Determine the [x, y] coordinate at the center of the cell enclosing the given text.  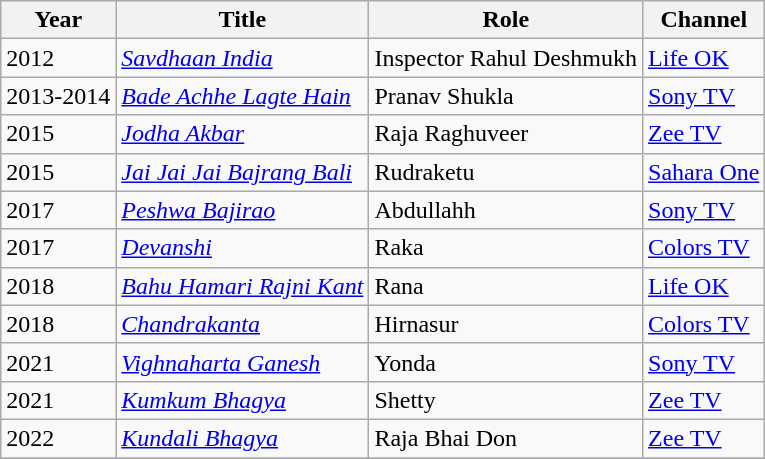
Kumkum Bhagya [242, 400]
Raka [506, 248]
Chandrakanta [242, 324]
Bade Achhe Lagte Hain [242, 96]
Sahara One [704, 172]
Role [506, 20]
Title [242, 20]
Raja Raghuveer [506, 134]
Jai Jai Jai Bajrang Bali [242, 172]
Year [58, 20]
Rana [506, 286]
Bahu Hamari Rajni Kant [242, 286]
2012 [58, 58]
Savdhaan India [242, 58]
Shetty [506, 400]
Abdullahh [506, 210]
Raja Bhai Don [506, 438]
2013-2014 [58, 96]
Devanshi [242, 248]
Hirnasur [506, 324]
Kundali Bhagya [242, 438]
Rudraketu [506, 172]
Inspector Rahul Deshmukh [506, 58]
Jodha Akbar [242, 134]
Channel [704, 20]
Pranav Shukla [506, 96]
Vighnaharta Ganesh [242, 362]
Peshwa Bajirao [242, 210]
Yonda [506, 362]
2022 [58, 438]
